Extract the [x, y] coordinate from the center of the cell holding the provided text.  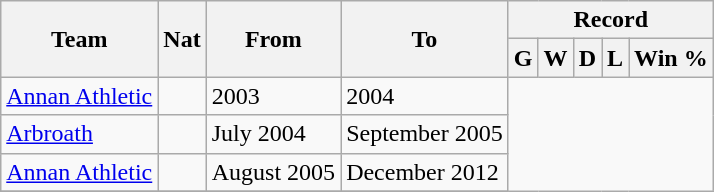
July 2004 [273, 134]
L [616, 58]
G [523, 58]
Team [80, 39]
2003 [273, 96]
Nat [182, 39]
September 2005 [425, 134]
Record [610, 20]
To [425, 39]
2004 [425, 96]
W [556, 58]
Win % [672, 58]
D [587, 58]
From [273, 39]
December 2012 [425, 172]
Arbroath [80, 134]
August 2005 [273, 172]
